Identify which cell holds the provided text, then report its [x, y] central coordinate. 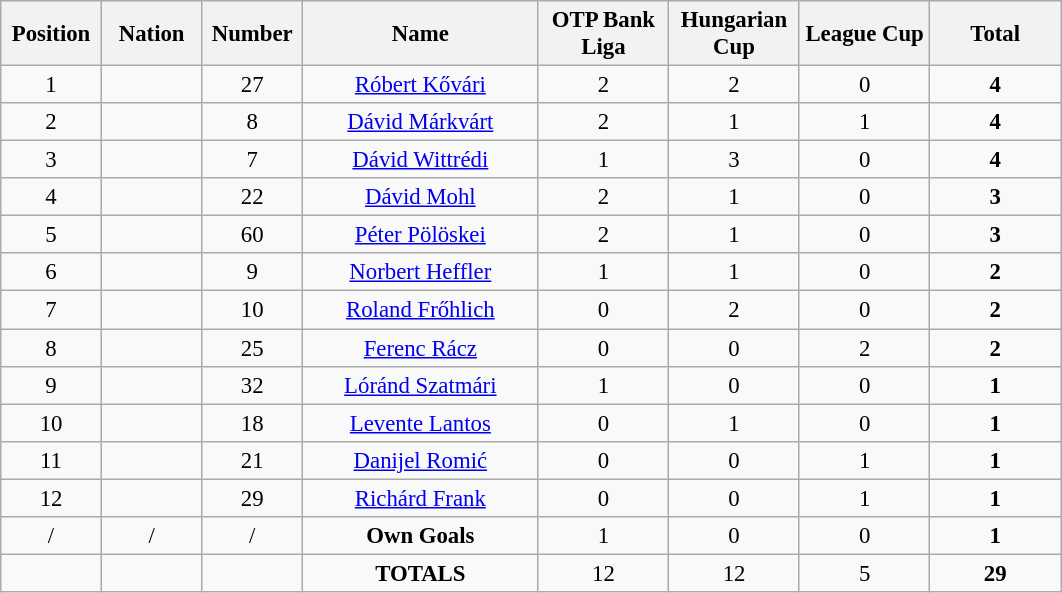
18 [252, 423]
Position [52, 34]
Levente Lantos [421, 423]
32 [252, 385]
Danijel Romić [421, 460]
25 [252, 348]
Ferenc Rácz [421, 348]
6 [52, 273]
27 [252, 85]
Dávid Mohl [421, 197]
Nation [152, 34]
21 [252, 460]
TOTALS [421, 573]
Own Goals [421, 536]
Name [421, 34]
Lóránd Szatmári [421, 385]
22 [252, 197]
Róbert Kővári [421, 85]
Number [252, 34]
Dávid Wittrédi [421, 160]
Péter Pölöskei [421, 235]
Hungarian Cup [734, 34]
60 [252, 235]
Richárd Frank [421, 498]
Roland Frőhlich [421, 310]
11 [52, 460]
OTP Bank Liga [604, 34]
League Cup [864, 34]
Total [996, 34]
Norbert Heffler [421, 273]
Dávid Márkvárt [421, 122]
